Find where the given text appears and provide that cell's center as (X, Y) coordinate. 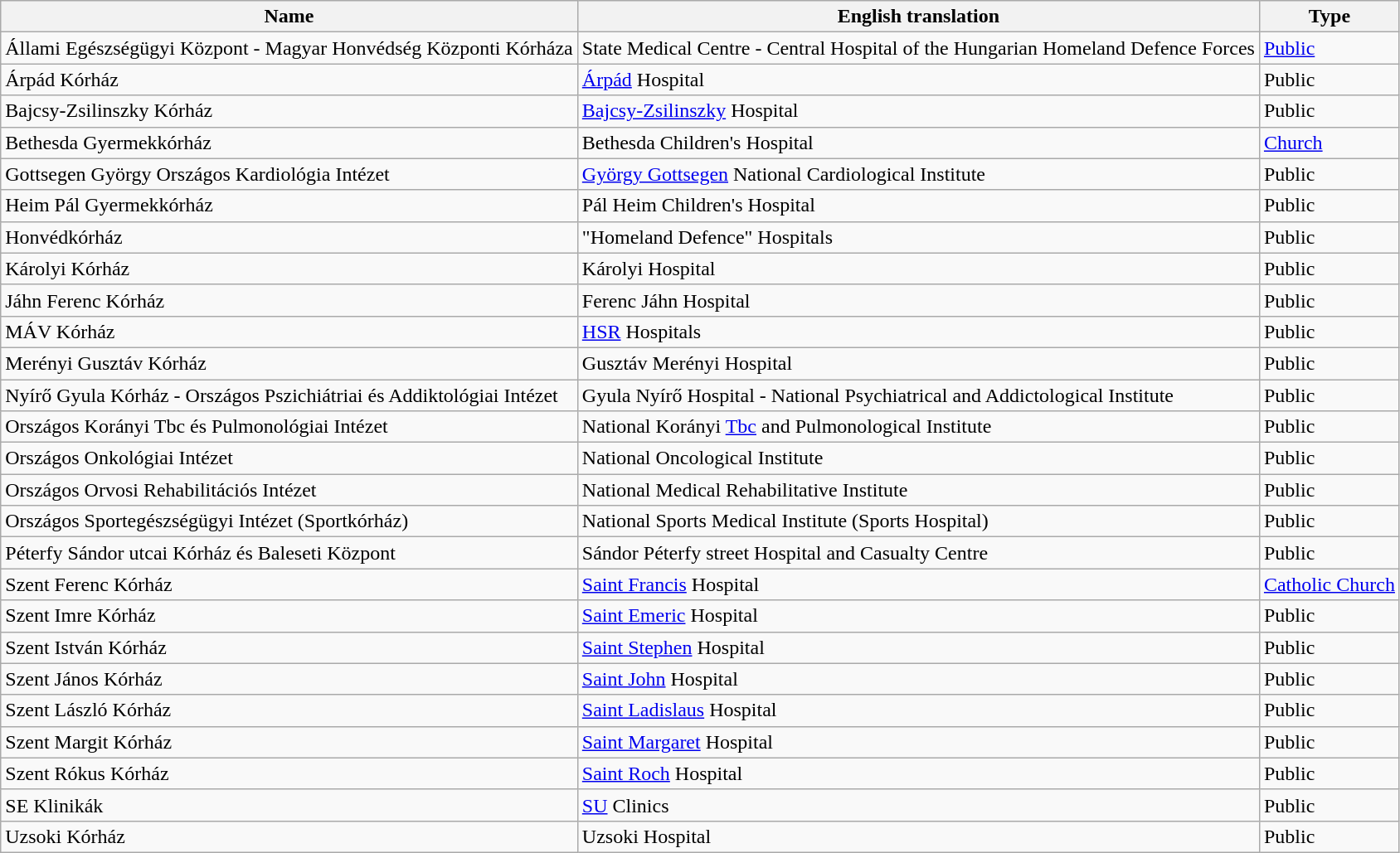
Uzsoki Hospital (918, 836)
Péterfy Sándor utcai Kórház és Baleseti Központ (289, 553)
Gottsegen György Országos Kardiológia Intézet (289, 174)
Károlyi Kórház (289, 269)
Árpád Kórház (289, 80)
Szent Rókus Kórház (289, 773)
Bajcsy-Zsilinszky Hospital (918, 111)
Károlyi Hospital (918, 269)
Name (289, 17)
Saint Roch Hospital (918, 773)
Type (1329, 17)
Gusztáv Merényi Hospital (918, 363)
Állami Egészségügyi Központ - Magyar Honvédség Központi Kórháza (289, 48)
Szent János Kórház (289, 679)
Szent István Kórház (289, 647)
State Medical Centre - Central Hospital of the Hungarian Homeland Defence Forces (918, 48)
Országos Orvosi Rehabilitációs Intézet (289, 490)
Saint John Hospital (918, 679)
Jáhn Ferenc Kórház (289, 300)
National Korányi Tbc and Pulmonological Institute (918, 427)
Országos Sportegészségügyi Intézet (Sportkórház) (289, 521)
National Oncological Institute (918, 458)
SE Klinikák (289, 805)
Ferenc Jáhn Hospital (918, 300)
Nyírő Gyula Kórház - Országos Pszichiátriai és Addiktológiai Intézet (289, 395)
Heim Pál Gyermekkórház (289, 206)
Országos Onkológiai Intézet (289, 458)
Szent Ferenc Kórház (289, 584)
Gyula Nyírő Hospital - National Psychiatrical and Addictological Institute (918, 395)
Saint Emeric Hospital (918, 616)
MÁV Kórház (289, 332)
Bajcsy-Zsilinszky Kórház (289, 111)
Uzsoki Kórház (289, 836)
Árpád Hospital (918, 80)
Bethesda Gyermekkórház (289, 143)
Saint Margaret Hospital (918, 742)
English translation (918, 17)
György Gottsegen National Cardiological Institute (918, 174)
Sándor Péterfy street Hospital and Casualty Centre (918, 553)
Merényi Gusztáv Kórház (289, 363)
HSR Hospitals (918, 332)
National Medical Rehabilitative Institute (918, 490)
Szent Margit Kórház (289, 742)
Szent Imre Kórház (289, 616)
National Sports Medical Institute (Sports Hospital) (918, 521)
Pál Heim Children's Hospital (918, 206)
Saint Ladislaus Hospital (918, 710)
Saint Stephen Hospital (918, 647)
Saint Francis Hospital (918, 584)
"Homeland Defence" Hospitals (918, 237)
SU Clinics (918, 805)
Országos Korányi Tbc és Pulmonológiai Intézet (289, 427)
Catholic Church (1329, 584)
Szent László Kórház (289, 710)
Church (1329, 143)
Honvédkórház (289, 237)
Bethesda Children's Hospital (918, 143)
